From the cell containing the given text, extract its center point as (X, Y) coordinate. 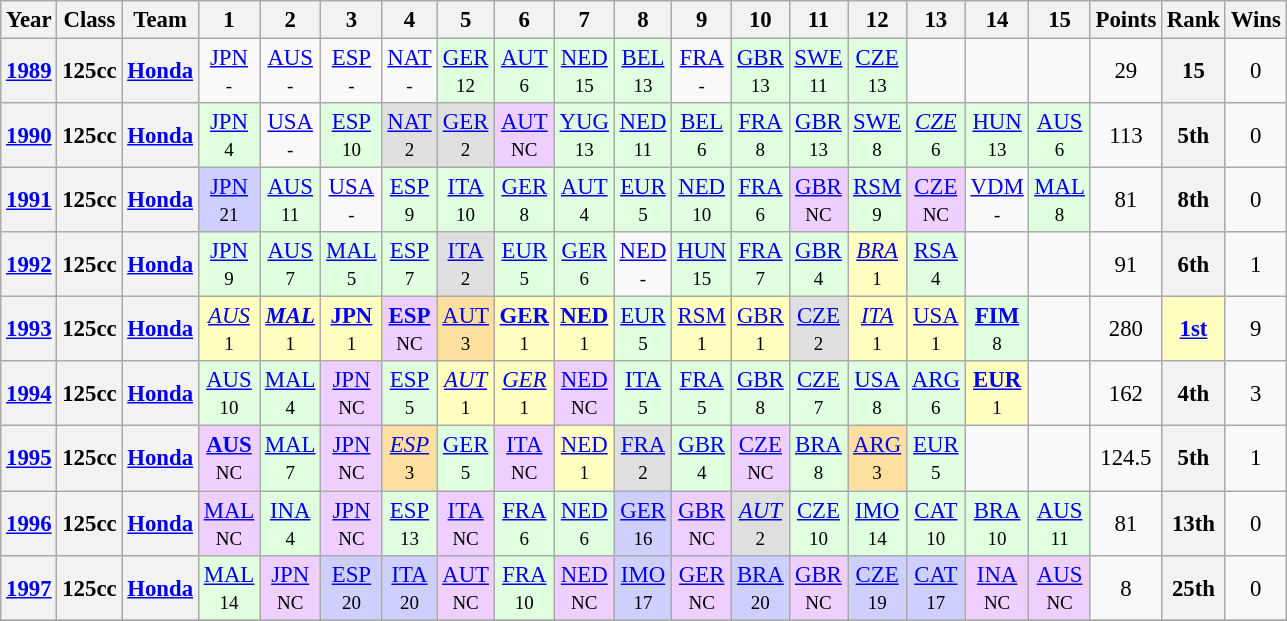
25th (1194, 588)
JPN9 (228, 264)
NED6 (584, 524)
ESP13 (410, 524)
BRA10 (997, 524)
14 (997, 20)
MAL5 (352, 264)
AUS6 (1060, 136)
VDM- (997, 200)
1989 (29, 72)
ITA1 (878, 330)
1993 (29, 330)
1996 (29, 524)
HUN15 (702, 264)
280 (1126, 330)
JPN1 (352, 330)
HUN13 (997, 136)
NED10 (702, 200)
1991 (29, 200)
91 (1126, 264)
SWE8 (878, 136)
FRA- (702, 72)
BRA1 (878, 264)
USA1 (936, 330)
NED11 (642, 136)
162 (1126, 394)
IMO14 (878, 524)
BRA8 (818, 458)
GER2 (466, 136)
Rank (1194, 20)
Class (90, 20)
FRA10 (524, 588)
CZE10 (818, 524)
RSM1 (702, 330)
CAT17 (936, 588)
BEL13 (642, 72)
13 (936, 20)
CZE6 (936, 136)
FIM8 (997, 330)
BRA20 (760, 588)
ITA20 (410, 588)
1990 (29, 136)
ESP20 (352, 588)
GERNC (702, 588)
FRA2 (642, 458)
RSA4 (936, 264)
ESP7 (410, 264)
CZE2 (818, 330)
MAL1 (290, 330)
4th (1194, 394)
INANC (997, 588)
GER8 (524, 200)
1994 (29, 394)
113 (1126, 136)
2 (290, 20)
ITA5 (642, 394)
FRA5 (702, 394)
ESP3 (410, 458)
ESP10 (352, 136)
AUT2 (760, 524)
Team (160, 20)
ARG3 (878, 458)
124.5 (1126, 458)
AUS- (290, 72)
13th (1194, 524)
5 (466, 20)
AUT1 (466, 394)
EUR1 (997, 394)
7 (584, 20)
MAL4 (290, 394)
8th (1194, 200)
GER6 (584, 264)
JPN21 (228, 200)
CAT10 (936, 524)
NAT- (410, 72)
ITA2 (466, 264)
BEL6 (702, 136)
ESPNC (410, 330)
RSM9 (878, 200)
AUT3 (466, 330)
AUS1 (228, 330)
29 (1126, 72)
CZE7 (818, 394)
6 (524, 20)
ESP- (352, 72)
ARG6 (936, 394)
1st (1194, 330)
AUT6 (524, 72)
Wins (1256, 20)
AUS7 (290, 264)
YUG13 (584, 136)
1992 (29, 264)
6th (1194, 264)
USA8 (878, 394)
MALNC (228, 524)
CZE19 (878, 588)
CZE13 (878, 72)
4 (410, 20)
FRA8 (760, 136)
11 (818, 20)
ESP9 (410, 200)
AUS10 (228, 394)
1995 (29, 458)
MAL8 (1060, 200)
GBR1 (760, 330)
ITA10 (466, 200)
10 (760, 20)
NAT2 (410, 136)
1997 (29, 588)
NED- (642, 264)
MAL14 (228, 588)
Points (1126, 20)
AUT4 (584, 200)
Year (29, 20)
GER12 (466, 72)
SWE11 (818, 72)
12 (878, 20)
GER5 (466, 458)
NED15 (584, 72)
FRA7 (760, 264)
GBR8 (760, 394)
ESP5 (410, 394)
JPN4 (228, 136)
JPN- (228, 72)
MAL7 (290, 458)
GER16 (642, 524)
INA4 (290, 524)
IMO17 (642, 588)
